Return [X, Y] of the center of cell containing provided text 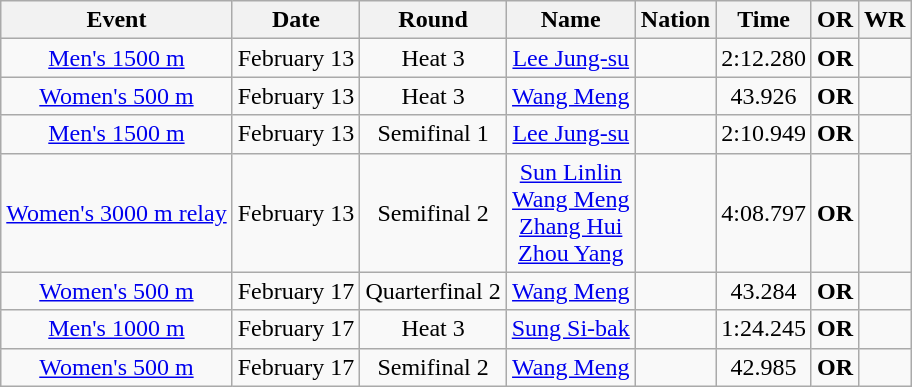
4:08.797 [764, 212]
Sun Linlin Wang Meng Zhang Hui Zhou Yang [570, 212]
2:10.949 [764, 134]
Round [433, 20]
42.985 [764, 367]
Quarterfinal 2 [433, 291]
2:12.280 [764, 58]
Men's 1000 m [116, 329]
43.926 [764, 96]
Name [570, 20]
Women's 3000 m relay [116, 212]
Time [764, 20]
43.284 [764, 291]
Semifinal 1 [433, 134]
WR [885, 20]
Date [296, 20]
Sung Si-bak [570, 329]
Nation [675, 20]
Event [116, 20]
1:24.245 [764, 329]
